Return (X, Y) of the center of cell containing provided text 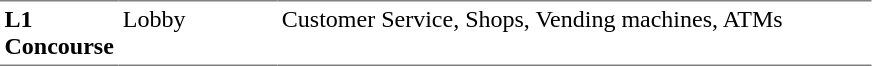
Customer Service, Shops, Vending machines, ATMs (574, 33)
L1Concourse (59, 33)
Lobby (198, 33)
